Identify which cell holds the provided text, then report its [X, Y] central coordinate. 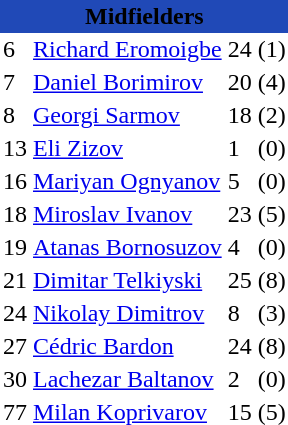
6 [15, 50]
5 [240, 182]
2 [240, 380]
20 [240, 82]
13 [15, 148]
Mariyan Ognyanov [128, 182]
Atanas Bornosuzov [128, 248]
1 [240, 148]
Eli Zizov [128, 148]
Georgi Sarmov [128, 116]
7 [15, 82]
19 [15, 248]
23 [240, 214]
25 [240, 280]
Miroslav Ivanov [128, 214]
30 [15, 380]
4 [240, 248]
21 [15, 280]
Cédric Bardon [128, 346]
Nikolay Dimitrov [128, 314]
16 [15, 182]
Dimitar Telkiyski [128, 280]
27 [15, 346]
Richard Eromoigbe [128, 50]
Daniel Borimirov [128, 82]
Lachezar Baltanov [128, 380]
